Return (x, y) of the center of cell containing provided text 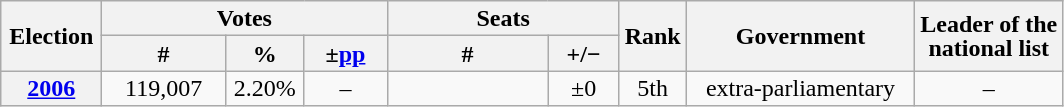
2.20% (264, 88)
5th (652, 88)
±pp (346, 54)
Election (52, 36)
Rank (652, 36)
+/− (584, 54)
% (264, 54)
Leader of thenational list (989, 36)
extra-parliamentary (800, 88)
2006 (52, 88)
Seats (503, 18)
Votes (244, 18)
119,007 (164, 88)
Government (800, 36)
±0 (584, 88)
